Scan for the cell matching the given text and deliver its (X, Y) coordinate at center. 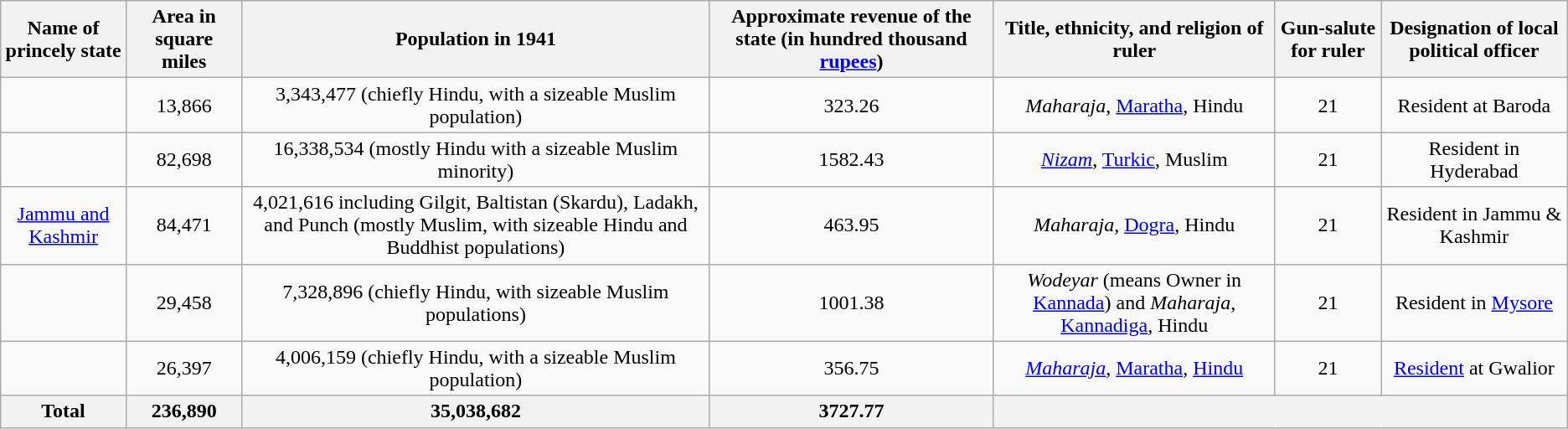
236,890 (184, 411)
26,397 (184, 369)
1001.38 (851, 302)
35,038,682 (476, 411)
Resident in Jammu & Kashmir (1474, 225)
3,343,477 (chiefly Hindu, with a sizeable Muslim population) (476, 106)
Designation of local political officer (1474, 39)
16,338,534 (mostly Hindu with a sizeable Muslim minority) (476, 159)
Approximate revenue of the state (in hundred thousand rupees) (851, 39)
29,458 (184, 302)
4,006,159 (chiefly Hindu, with a sizeable Muslim population) (476, 369)
Total (64, 411)
Resident at Gwalior (1474, 369)
323.26 (851, 106)
356.75 (851, 369)
Population in 1941 (476, 39)
1582.43 (851, 159)
13,866 (184, 106)
Area in square miles (184, 39)
Title, ethnicity, and religion of ruler (1134, 39)
Gun-salute for ruler (1328, 39)
Resident in Hyderabad (1474, 159)
Wodeyar (means Owner in Kannada) and Maharaja, Kannadiga, Hindu (1134, 302)
Nizam, Turkic, Muslim (1134, 159)
Jammu and Kashmir (64, 225)
Resident in Mysore (1474, 302)
Maharaja, Dogra, Hindu (1134, 225)
463.95 (851, 225)
84,471 (184, 225)
4,021,616 including Gilgit, Baltistan (Skardu), Ladakh, and Punch (mostly Muslim, with sizeable Hindu and Buddhist populations) (476, 225)
Name of princely state (64, 39)
Resident at Baroda (1474, 106)
82,698 (184, 159)
3727.77 (851, 411)
7,328,896 (chiefly Hindu, with sizeable Muslim populations) (476, 302)
